Return (x, y) of the center of cell containing provided text 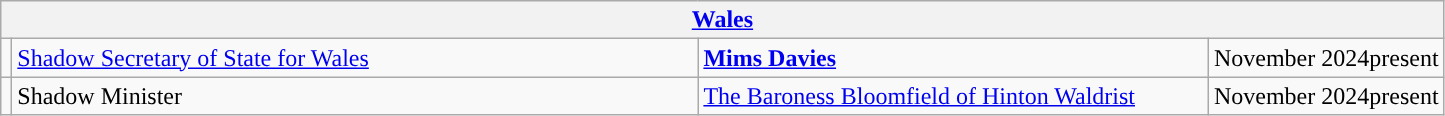
Wales (722, 20)
Mims Davies (954, 58)
Shadow Minister (355, 96)
Shadow Secretary of State for Wales (355, 58)
The Baroness Bloomfield of Hinton Waldrist (954, 96)
